Capture the cell that displays the provided text and extract its (X, Y) central coordinate. 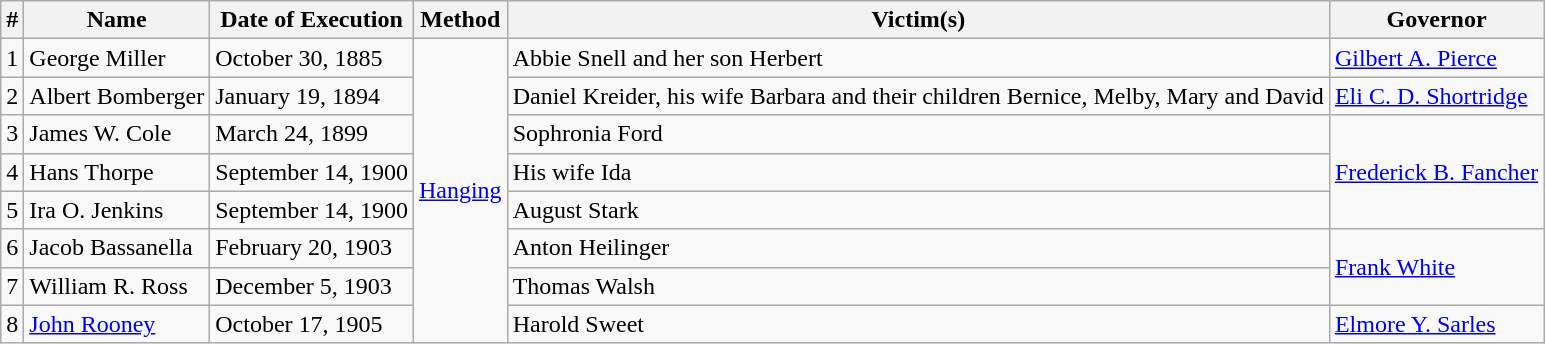
Hanging (460, 191)
John Rooney (117, 324)
Abbie Snell and her son Herbert (918, 58)
Sophronia Ford (918, 134)
William R. Ross (117, 286)
October 30, 1885 (312, 58)
3 (12, 134)
Thomas Walsh (918, 286)
Method (460, 20)
Hans Thorpe (117, 172)
Governor (1436, 20)
Eli C. D. Shortridge (1436, 96)
Ira O. Jenkins (117, 210)
October 17, 1905 (312, 324)
February 20, 1903 (312, 248)
December 5, 1903 (312, 286)
Albert Bomberger (117, 96)
2 (12, 96)
His wife Ida (918, 172)
Elmore Y. Sarles (1436, 324)
Frederick B. Fancher (1436, 172)
Frank White (1436, 267)
George Miller (117, 58)
Anton Heilinger (918, 248)
Date of Execution (312, 20)
August Stark (918, 210)
Name (117, 20)
7 (12, 286)
Gilbert A. Pierce (1436, 58)
4 (12, 172)
Harold Sweet (918, 324)
James W. Cole (117, 134)
5 (12, 210)
Jacob Bassanella (117, 248)
1 (12, 58)
# (12, 20)
6 (12, 248)
March 24, 1899 (312, 134)
Victim(s) (918, 20)
8 (12, 324)
January 19, 1894 (312, 96)
Daniel Kreider, his wife Barbara and their children Bernice, Melby, Mary and David (918, 96)
